Extract the [x, y] coordinate from the center of the cell holding the provided text.  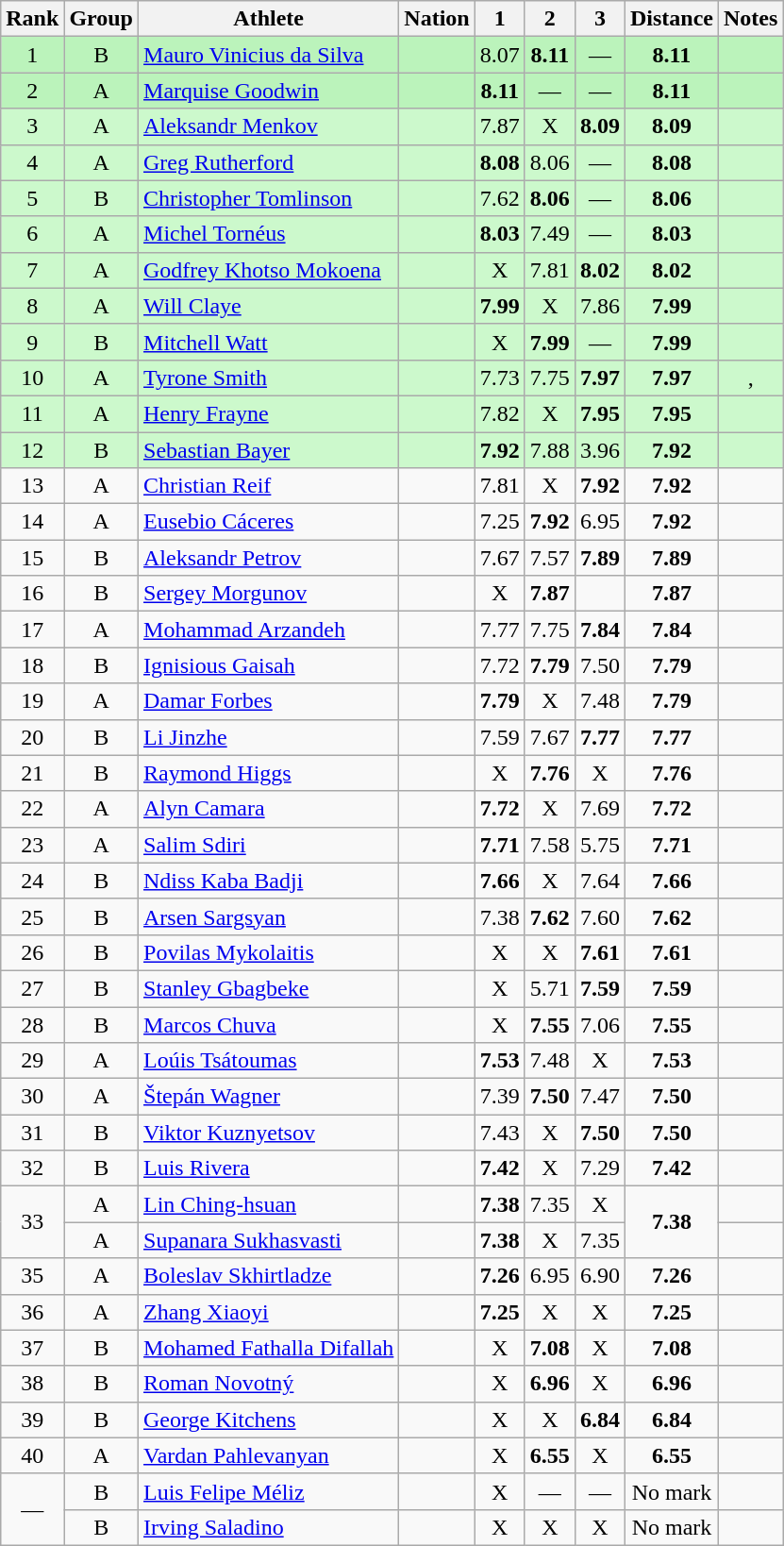
7.47 [600, 1097]
7.86 [600, 306]
Boleslav Skhirtladze [269, 1276]
Mohammad Arzandeh [269, 630]
Will Claye [269, 306]
39 [32, 1420]
Rank [32, 19]
14 [32, 522]
23 [32, 845]
36 [32, 1312]
Nation [437, 19]
Distance [672, 19]
Loúis Tsátoumas [269, 1061]
Raymond Higgs [269, 773]
33 [32, 1222]
10 [32, 378]
4 [32, 162]
George Kitchens [269, 1420]
Group [102, 19]
7.39 [500, 1097]
7.73 [500, 378]
Damar Forbes [269, 701]
Athlete [269, 19]
Christian Reif [269, 486]
27 [32, 988]
Arsen Sargsyan [269, 916]
24 [32, 881]
Štepán Wagner [269, 1097]
Godfrey Khotso Mokoena [269, 270]
5.75 [600, 845]
8.07 [500, 55]
5.71 [549, 988]
26 [32, 952]
Mauro Vinicius da Silva [269, 55]
37 [32, 1348]
Marquise Goodwin [269, 91]
Sergey Morgunov [269, 594]
Li Jinzhe [269, 737]
Mohamed Fathalla Difallah [269, 1348]
Alyn Camara [269, 809]
7.69 [600, 809]
35 [32, 1276]
29 [32, 1061]
Henry Frayne [269, 413]
Luis Felipe Méliz [269, 1491]
7.60 [600, 916]
Zhang Xiaoyi [269, 1312]
11 [32, 413]
12 [32, 450]
Mitchell Watt [269, 342]
Eusebio Cáceres [269, 522]
Supanara Sukhasvasti [269, 1240]
28 [32, 1024]
Notes [750, 19]
6.90 [600, 1276]
Tyrone Smith [269, 378]
Aleksandr Menkov [269, 126]
Aleksandr Petrov [269, 558]
Stanley Gbagbeke [269, 988]
Luis Rivera [269, 1168]
Marcos Chuva [269, 1024]
7.82 [500, 413]
7.06 [600, 1024]
6 [32, 234]
17 [32, 630]
16 [32, 594]
22 [32, 809]
31 [32, 1133]
Lin Ching-hsuan [269, 1204]
7.64 [600, 881]
19 [32, 701]
7.58 [549, 845]
21 [32, 773]
7.49 [549, 234]
Roman Novotný [269, 1384]
Sebastian Bayer [269, 450]
Michel Tornéus [269, 234]
7 [32, 270]
8 [32, 306]
Viktor Kuznyetsov [269, 1133]
3.96 [600, 450]
7.43 [500, 1133]
40 [32, 1455]
, [750, 378]
Greg Rutherford [269, 162]
9 [32, 342]
Irving Saladino [269, 1527]
Salim Sdiri [269, 845]
18 [32, 665]
15 [32, 558]
13 [32, 486]
Ignisious Gaisah [269, 665]
7.29 [600, 1168]
32 [32, 1168]
7.88 [549, 450]
5 [32, 198]
38 [32, 1384]
Povilas Mykolaitis [269, 952]
Vardan Pahlevanyan [269, 1455]
Christopher Tomlinson [269, 198]
7.57 [549, 558]
Ndiss Kaba Badji [269, 881]
20 [32, 737]
25 [32, 916]
30 [32, 1097]
